Detect which cell encompasses the target text, then output its (x, y) center coordinate. 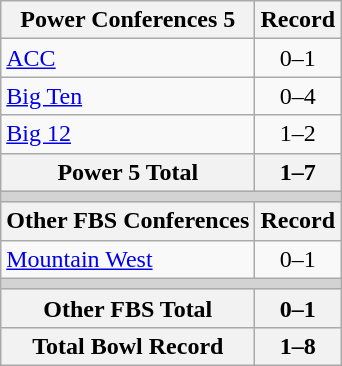
Mountain West (128, 259)
1–7 (298, 172)
Big 12 (128, 134)
Other FBS Total (128, 308)
Other FBS Conferences (128, 221)
ACC (128, 58)
0–4 (298, 96)
1–8 (298, 346)
Power 5 Total (128, 172)
Big Ten (128, 96)
Power Conferences 5 (128, 20)
Total Bowl Record (128, 346)
1–2 (298, 134)
